Detect which cell encompasses the target text, then output its [x, y] center coordinate. 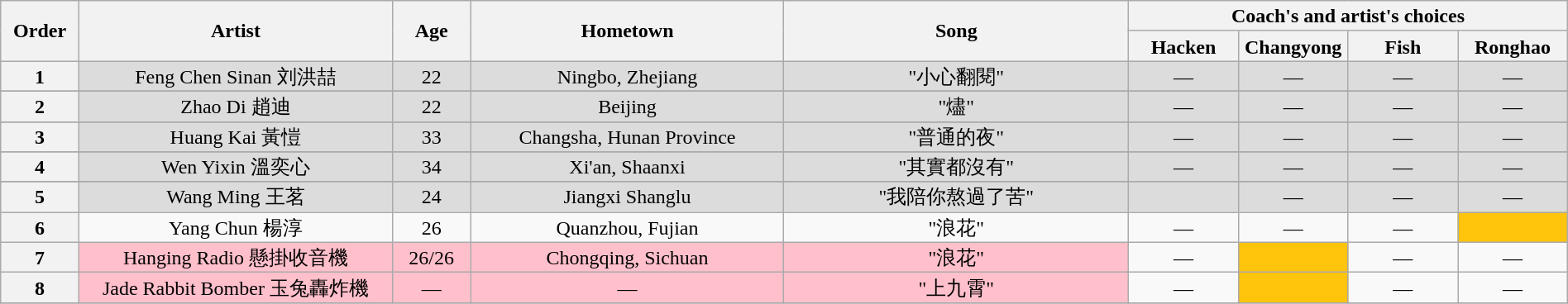
Age [432, 31]
Jade Rabbit Bomber 玉兔轟炸機 [235, 287]
"其實都沒有" [956, 167]
Ronghao [1513, 46]
Chongqing, Sichuan [627, 258]
26 [432, 228]
Jiangxi Shanglu [627, 197]
Artist [235, 31]
Changyong [1293, 46]
Hometown [627, 31]
Beijing [627, 106]
"燼" [956, 106]
Hanging Radio 懸掛收音機 [235, 258]
Huang Kai 黃愷 [235, 137]
Changsha, Hunan Province [627, 137]
Wang Ming 王茗 [235, 197]
1 [40, 76]
Quanzhou, Fujian [627, 228]
4 [40, 167]
Ningbo, Zhejiang [627, 76]
33 [432, 137]
6 [40, 228]
7 [40, 258]
Zhao Di 趙迪 [235, 106]
Order [40, 31]
Xi'an, Shaanxi [627, 167]
26/26 [432, 258]
Hacken [1184, 46]
"小心翻閱" [956, 76]
3 [40, 137]
Feng Chen Sinan 刘洪喆 [235, 76]
Wen Yixin 溫奕心 [235, 167]
5 [40, 197]
Yang Chun 楊淳 [235, 228]
"上九霄" [956, 287]
Fish [1403, 46]
Coach's and artist's choices [1348, 17]
8 [40, 287]
"普通的夜" [956, 137]
2 [40, 106]
24 [432, 197]
Song [956, 31]
34 [432, 167]
"我陪你熬過了苦" [956, 197]
